Return the (x, y) coordinate for the center point of the cell that contains the specified text.  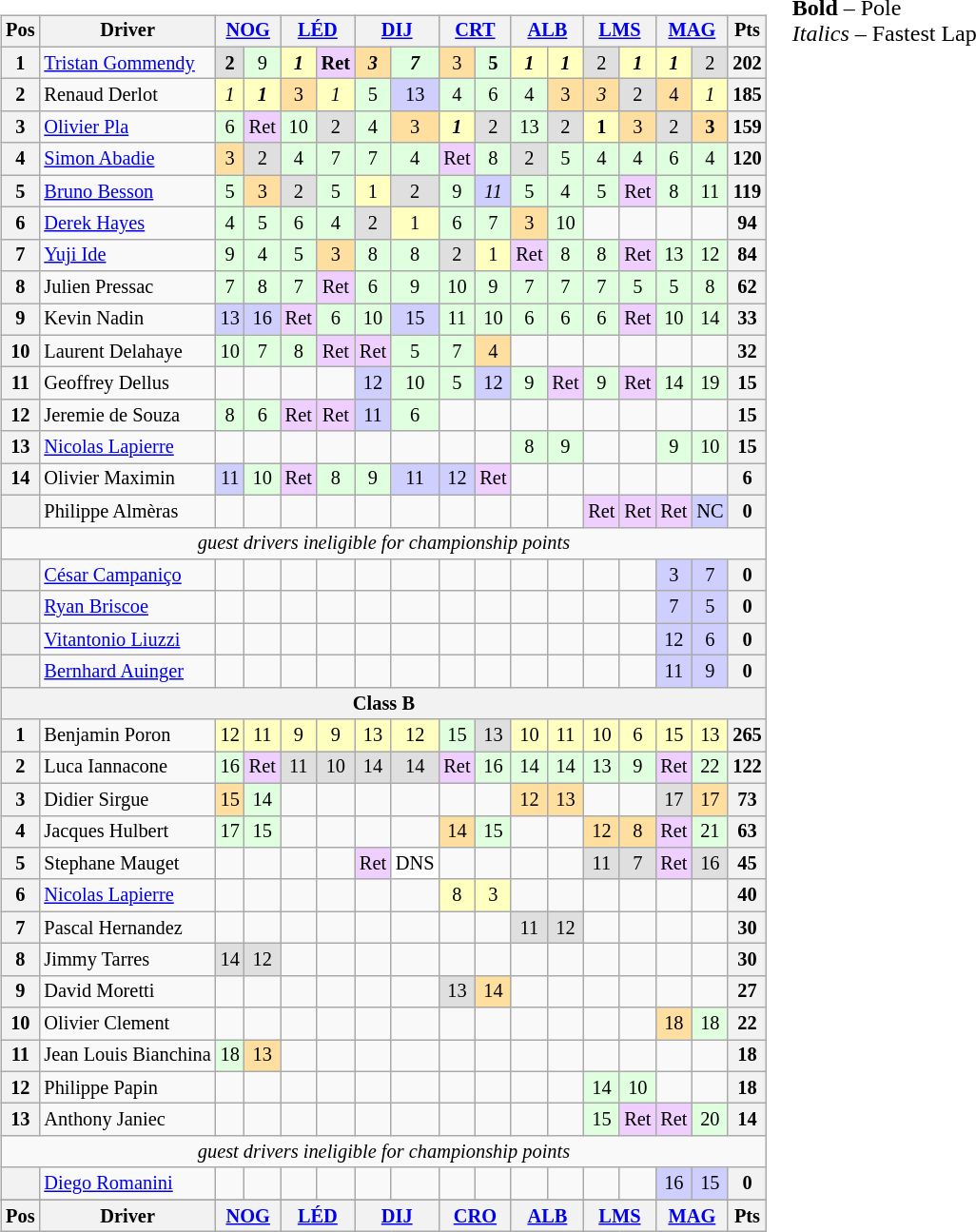
Class B (383, 703)
CRO (475, 1216)
Anthony Janiec (127, 1120)
Geoffrey Dellus (127, 383)
Pascal Hernandez (127, 928)
Bruno Besson (127, 191)
NC (710, 511)
Luca Iannacone (127, 768)
122 (747, 768)
Yuji Ide (127, 255)
Philippe Almèras (127, 511)
32 (747, 351)
Benjamin Poron (127, 735)
159 (747, 127)
19 (710, 383)
Olivier Clement (127, 1024)
Jean Louis Bianchina (127, 1056)
DNS (415, 864)
Didier Sirgue (127, 799)
62 (747, 287)
David Moretti (127, 991)
40 (747, 895)
265 (747, 735)
Olivier Pla (127, 127)
Diego Romanini (127, 1183)
César Campaniço (127, 576)
Jacques Hulbert (127, 831)
20 (710, 1120)
84 (747, 255)
Philippe Papin (127, 1087)
Bernhard Auinger (127, 672)
185 (747, 95)
21 (710, 831)
Renaud Derlot (127, 95)
Ryan Briscoe (127, 607)
Derek Hayes (127, 224)
202 (747, 63)
CRT (475, 31)
Jeremie de Souza (127, 416)
45 (747, 864)
33 (747, 320)
Julien Pressac (127, 287)
63 (747, 831)
73 (747, 799)
94 (747, 224)
120 (747, 159)
Stephane Mauget (127, 864)
Kevin Nadin (127, 320)
27 (747, 991)
Vitantonio Liuzzi (127, 639)
Laurent Delahaye (127, 351)
Olivier Maximin (127, 479)
Tristan Gommendy (127, 63)
119 (747, 191)
Jimmy Tarres (127, 960)
Simon Abadie (127, 159)
